For the text-containing cell, return its midpoint in (x, y) coordinate format. 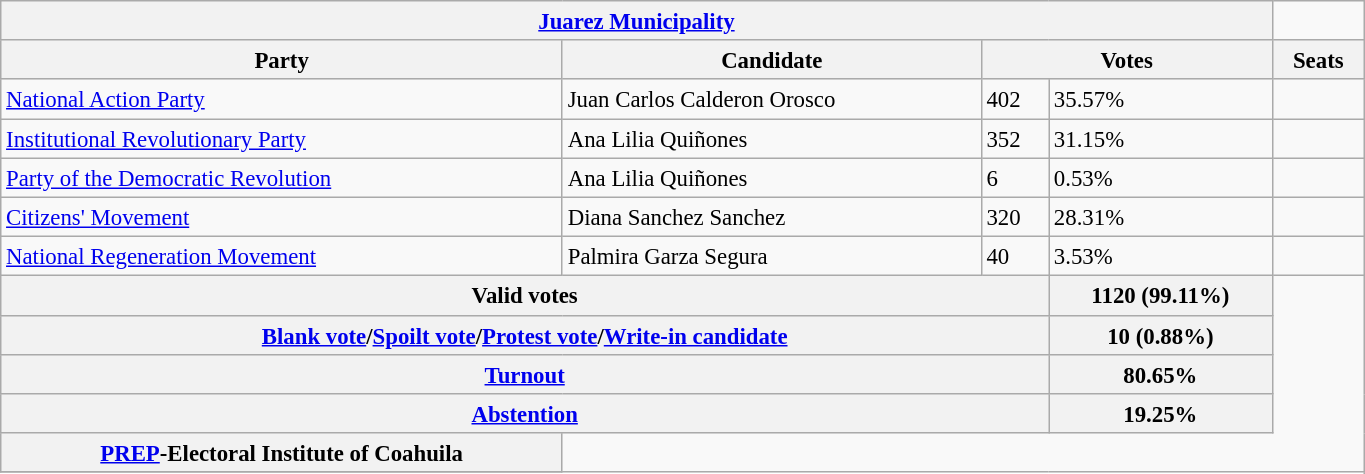
Juan Carlos Calderon Orosco (772, 100)
Palmira Garza Segura (772, 256)
10 (0.88%) (1161, 334)
Juarez Municipality (636, 20)
Institutional Revolutionary Party (282, 138)
Citizens' Movement (282, 216)
Party (282, 60)
National Regeneration Movement (282, 256)
Valid votes (525, 296)
Seats (1318, 60)
352 (1014, 138)
28.31% (1161, 216)
Blank vote/Spoilt vote/Protest vote/Write-in candidate (525, 334)
402 (1014, 100)
35.57% (1161, 100)
40 (1014, 256)
Turnout (525, 374)
19.25% (1161, 414)
3.53% (1161, 256)
1120 (99.11%) (1161, 296)
Party of the Democratic Revolution (282, 178)
0.53% (1161, 178)
Candidate (772, 60)
Abstention (525, 414)
80.65% (1161, 374)
Votes (1126, 60)
6 (1014, 178)
31.15% (1161, 138)
Diana Sanchez Sanchez (772, 216)
PREP-Electoral Institute of Coahuila (282, 452)
320 (1014, 216)
National Action Party (282, 100)
